Extract the (x, y) coordinate from the center of the cell holding the provided text.  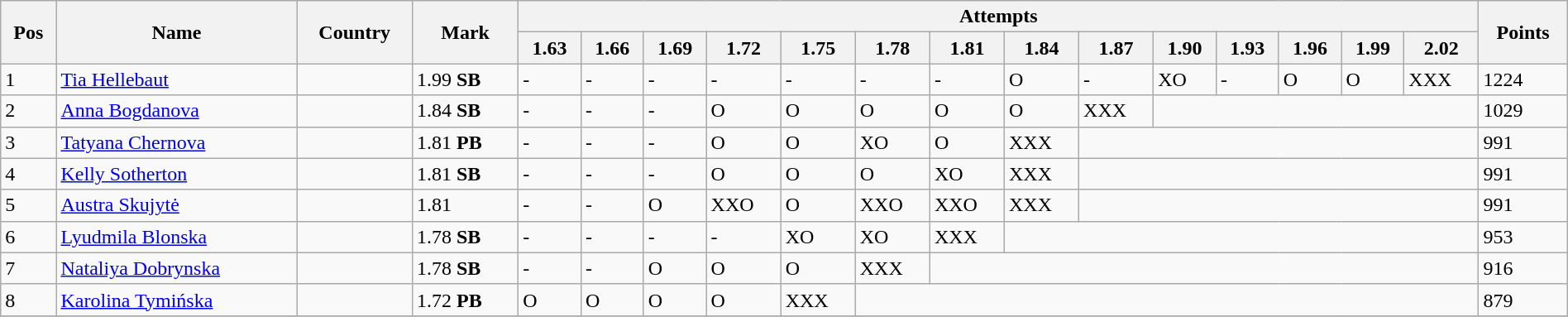
953 (1523, 237)
916 (1523, 268)
2.02 (1441, 48)
1.63 (550, 48)
4 (28, 174)
Kelly Sotherton (177, 174)
7 (28, 268)
1.75 (818, 48)
8 (28, 300)
1.99 (1373, 48)
Name (177, 32)
1.69 (675, 48)
Austra Skujytė (177, 205)
1.72 (743, 48)
Attempts (999, 17)
Mark (465, 32)
1.90 (1185, 48)
1.81 PB (465, 142)
Karolina Tymińska (177, 300)
Tia Hellebaut (177, 79)
5 (28, 205)
1.84 SB (465, 111)
1.84 (1041, 48)
Pos (28, 32)
Country (355, 32)
1224 (1523, 79)
1.99 SB (465, 79)
879 (1523, 300)
1.81 SB (465, 174)
Anna Bogdanova (177, 111)
1.87 (1116, 48)
Tatyana Chernova (177, 142)
Nataliya Dobrynska (177, 268)
6 (28, 237)
1.66 (612, 48)
Lyudmila Blonska (177, 237)
1.93 (1247, 48)
Points (1523, 32)
1 (28, 79)
1.72 PB (465, 300)
1029 (1523, 111)
1.96 (1310, 48)
1.78 (892, 48)
2 (28, 111)
3 (28, 142)
